Detect which cell encompasses the target text, then output its (x, y) center coordinate. 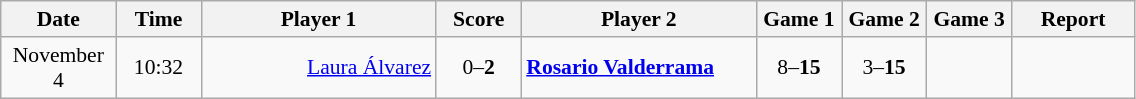
Rosario Valderrama (638, 68)
November 4 (58, 68)
Player 2 (638, 19)
Game 3 (970, 19)
Player 1 (318, 19)
Game 2 (884, 19)
Date (58, 19)
0–2 (478, 68)
Laura Álvarez (318, 68)
Report (1074, 19)
8–15 (798, 68)
Game 1 (798, 19)
3–15 (884, 68)
Score (478, 19)
Time (158, 19)
10:32 (158, 68)
